Determine the [X, Y] coordinate at the center of the cell enclosing the given text.  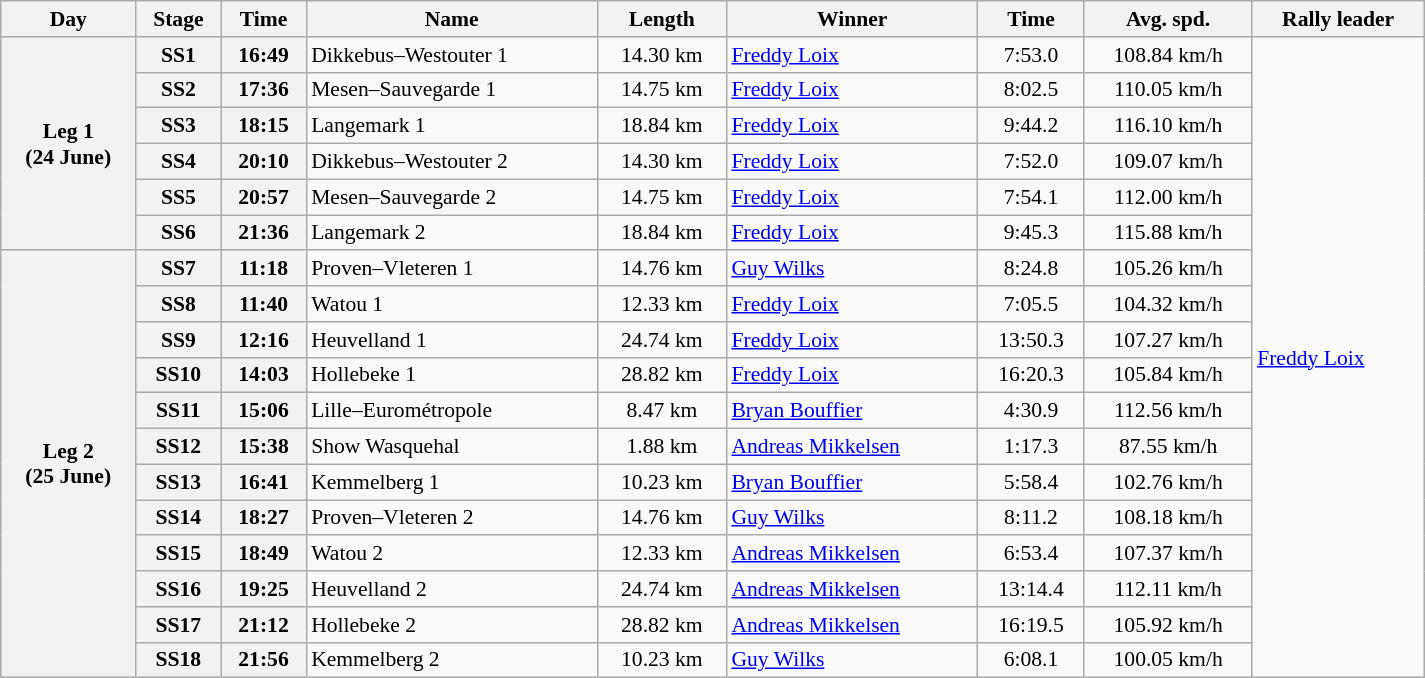
87.55 km/h [1168, 447]
Langemark 1 [452, 126]
Avg. spd. [1168, 19]
11:18 [264, 269]
SS3 [178, 126]
100.05 km/h [1168, 660]
16:20.3 [1031, 375]
6:53.4 [1031, 554]
108.18 km/h [1168, 518]
SS6 [178, 233]
Winner [852, 19]
SS17 [178, 625]
8.47 km [662, 411]
SS10 [178, 375]
116.10 km/h [1168, 126]
112.00 km/h [1168, 197]
Hollebeke 2 [452, 625]
19:25 [264, 589]
Rally leader [1338, 19]
13:14.4 [1031, 589]
Day [68, 19]
16:49 [264, 55]
9:44.2 [1031, 126]
112.11 km/h [1168, 589]
7:53.0 [1031, 55]
SS7 [178, 269]
Proven–Vleteren 1 [452, 269]
109.07 km/h [1168, 162]
102.76 km/h [1168, 482]
13:50.3 [1031, 340]
Watou 1 [452, 304]
15:06 [264, 411]
11:40 [264, 304]
SS5 [178, 197]
115.88 km/h [1168, 233]
7:52.0 [1031, 162]
8:02.5 [1031, 90]
18:15 [264, 126]
15:38 [264, 447]
18:27 [264, 518]
SS16 [178, 589]
Lille–Eurométropole [452, 411]
104.32 km/h [1168, 304]
Heuvelland 2 [452, 589]
Leg 1(24 June) [68, 144]
Dikkebus–Westouter 1 [452, 55]
110.05 km/h [1168, 90]
107.37 km/h [1168, 554]
SS13 [178, 482]
SS8 [178, 304]
Heuvelland 1 [452, 340]
SS11 [178, 411]
16:41 [264, 482]
Name [452, 19]
Dikkebus–Westouter 2 [452, 162]
Kemmelberg 2 [452, 660]
Kemmelberg 1 [452, 482]
Length [662, 19]
8:11.2 [1031, 518]
21:36 [264, 233]
20:10 [264, 162]
Hollebeke 1 [452, 375]
112.56 km/h [1168, 411]
7:54.1 [1031, 197]
SS14 [178, 518]
Show Wasquehal [452, 447]
20:57 [264, 197]
107.27 km/h [1168, 340]
Mesen–Sauvegarde 2 [452, 197]
7:05.5 [1031, 304]
18:49 [264, 554]
4:30.9 [1031, 411]
5:58.4 [1031, 482]
1:17.3 [1031, 447]
SS9 [178, 340]
21:56 [264, 660]
8:24.8 [1031, 269]
Watou 2 [452, 554]
12:16 [264, 340]
SS12 [178, 447]
17:36 [264, 90]
Langemark 2 [452, 233]
21:12 [264, 625]
SS18 [178, 660]
108.84 km/h [1168, 55]
6:08.1 [1031, 660]
1.88 km [662, 447]
105.92 km/h [1168, 625]
16:19.5 [1031, 625]
105.84 km/h [1168, 375]
105.26 km/h [1168, 269]
SS1 [178, 55]
Stage [178, 19]
SS15 [178, 554]
SS2 [178, 90]
Proven–Vleteren 2 [452, 518]
Mesen–Sauvegarde 1 [452, 90]
14:03 [264, 375]
SS4 [178, 162]
9:45.3 [1031, 233]
